Locate the cell with the specified text and output its [X, Y] center coordinate. 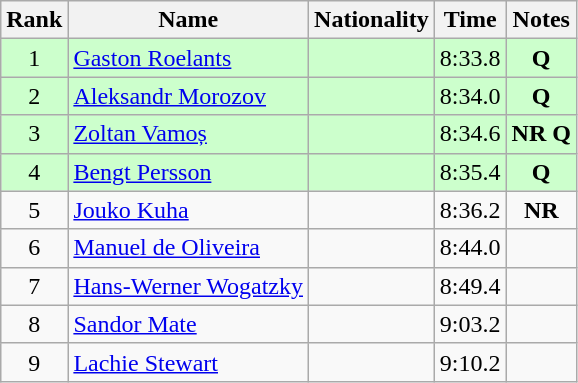
8:33.8 [470, 58]
4 [34, 172]
Notes [541, 20]
9:03.2 [470, 324]
Gaston Roelants [188, 58]
8:34.6 [470, 134]
NR Q [541, 134]
NR [541, 210]
Bengt Persson [188, 172]
6 [34, 248]
Manuel de Oliveira [188, 248]
3 [34, 134]
7 [34, 286]
2 [34, 96]
Name [188, 20]
Time [470, 20]
5 [34, 210]
9:10.2 [470, 362]
8 [34, 324]
8:49.4 [470, 286]
Lachie Stewart [188, 362]
8:35.4 [470, 172]
Sandor Mate [188, 324]
8:34.0 [470, 96]
Rank [34, 20]
1 [34, 58]
9 [34, 362]
Zoltan Vamoș [188, 134]
Nationality [372, 20]
Hans-Werner Wogatzky [188, 286]
Aleksandr Morozov [188, 96]
8:44.0 [470, 248]
Jouko Kuha [188, 210]
8:36.2 [470, 210]
